Determine the (x, y) coordinate at the center of the cell enclosing the given text.  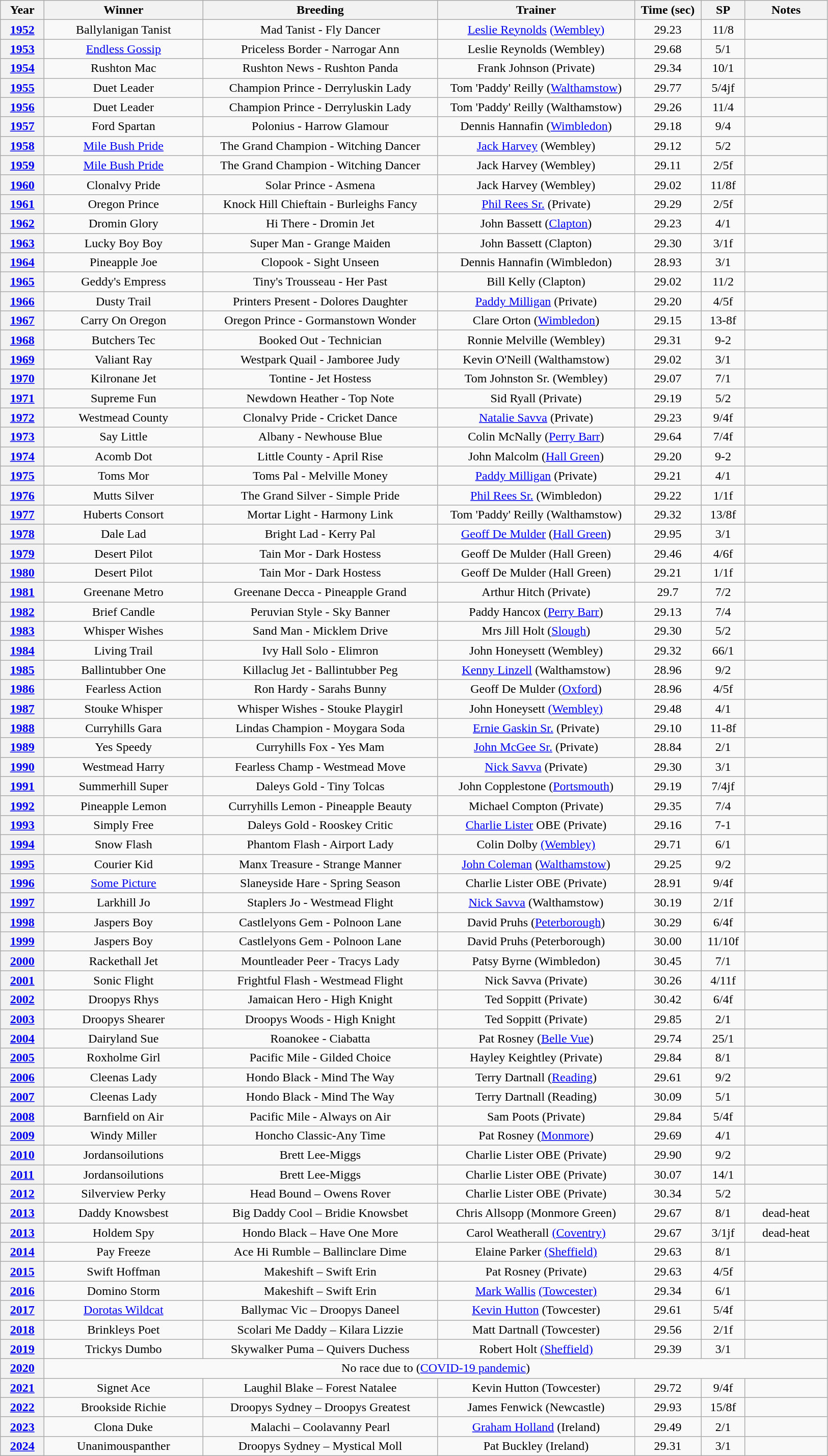
1971 (22, 398)
Toms Pal - Melville Money (320, 476)
2024 (22, 1446)
Valiant Ray (123, 359)
1968 (22, 340)
11-8f (723, 728)
Ballymac Vic – Droopys Daneel (320, 1310)
2014 (22, 1252)
1999 (22, 942)
Greenane Metro (123, 592)
1987 (22, 709)
Roxholme Girl (123, 1058)
Ernie Gaskin Sr. (Private) (536, 728)
Pat Rosney (Belle Vue) (536, 1038)
2011 (22, 1174)
13/8f (723, 514)
Killaclug Jet - Ballintubber Peg (320, 670)
1997 (22, 903)
Whisper Wishes (123, 631)
Chris Allsopp (Monmore Green) (536, 1213)
Rushton Mac (123, 68)
James Fenwick (Newcastle) (536, 1407)
2002 (22, 1000)
Stouke Whisper (123, 709)
1972 (22, 418)
Scolari Me Daddy – Kilara Lizzie (320, 1330)
1981 (22, 592)
Ballylanigan Tanist (123, 30)
Brinkleys Poet (123, 1330)
Paddy Hancox (Perry Barr) (536, 612)
Albany - Newhouse Blue (320, 437)
1974 (22, 456)
Dusty Trail (123, 301)
1970 (22, 379)
1976 (22, 495)
Bill Kelly (Clapton) (536, 282)
1993 (22, 825)
29.46 (667, 553)
Living Trail (123, 651)
Solar Prince - Asmena (320, 185)
30.00 (667, 942)
John Copplestone (Portsmouth) (536, 786)
2021 (22, 1388)
1952 (22, 30)
2008 (22, 1116)
No race due to (COVID-19 pandemic) (436, 1368)
1986 (22, 689)
30.42 (667, 1000)
Polonius - Harrow Glamour (320, 126)
Supreme Fun (123, 398)
Little County - April Rise (320, 456)
2019 (22, 1349)
Say Little (123, 437)
Silverview Perky (123, 1194)
1973 (22, 437)
29.90 (667, 1155)
Dorotas Wildcat (123, 1310)
11/8 (723, 30)
Jamaican Hero - High Knight (320, 1000)
1964 (22, 263)
2022 (22, 1407)
Priceless Border - Narrogar Ann (320, 49)
Ace Hi Rumble – Ballinclare Dime (320, 1252)
1984 (22, 651)
7-1 (723, 825)
29.35 (667, 805)
1978 (22, 534)
Dairyland Sue (123, 1038)
29.64 (667, 437)
Staplers Jo - Westmead Flight (320, 903)
SP (723, 10)
John McGee Sr. (Private) (536, 747)
Holdem Spy (123, 1233)
Kilronane Jet (123, 379)
Acomb Dot (123, 456)
Trickys Dumbo (123, 1349)
Pat Buckley (Ireland) (536, 1446)
Carol Weatherall (Coventry) (536, 1233)
Michael Compton (Private) (536, 805)
11/8f (723, 185)
Super Man - Grange Maiden (320, 243)
Lindas Champion - Moygara Soda (320, 728)
2006 (22, 1077)
Curryhills Fox - Yes Mam (320, 747)
3/1f (723, 243)
29.15 (667, 321)
Dromin Glory (123, 223)
Mark Wallis (Towcester) (536, 1291)
Pat Rosney (Private) (536, 1271)
Winner (123, 10)
Robert Holt (Sheffield) (536, 1349)
Graham Holland (Ireland) (536, 1426)
30.45 (667, 961)
Droopys Shearer (123, 1019)
Mad Tanist - Fly Dancer (320, 30)
Droopys Sydney – Mystical Moll (320, 1446)
Yes Speedy (123, 747)
Frank Johnson (Private) (536, 68)
2023 (22, 1426)
Hayley Keightley (Private) (536, 1058)
Pineapple Joe (123, 263)
29.71 (667, 844)
2010 (22, 1155)
Oregon Prince (123, 204)
29.25 (667, 864)
Big Daddy Cool – Bridie Knowsbet (320, 1213)
Droopys Woods - High Knight (320, 1019)
1991 (22, 786)
28.84 (667, 747)
1990 (22, 767)
2005 (22, 1058)
Ford Spartan (123, 126)
2007 (22, 1097)
1982 (22, 612)
Nick Savva (Walthamstow) (536, 903)
29.12 (667, 146)
Clonalvy Pride - Cricket Dance (320, 418)
Rackethall Jet (123, 961)
29.10 (667, 728)
Patsy Byrne (Wimbledon) (536, 961)
2004 (22, 1038)
Peruvian Style - Sky Banner (320, 612)
1988 (22, 728)
1977 (22, 514)
Windy Miller (123, 1135)
Mutts Silver (123, 495)
1985 (22, 670)
Tiny's Trousseau - Her Past (320, 282)
Phil Rees Sr. (Private) (536, 204)
1963 (22, 243)
Ballintubber One (123, 670)
Rushton News - Rushton Panda (320, 68)
Mountleader Peer - Tracys Lady (320, 961)
Trainer (536, 10)
9/4 (723, 126)
7/4jf (723, 786)
Breeding (320, 10)
2009 (22, 1135)
11/10f (723, 942)
2020 (22, 1368)
29.13 (667, 612)
4/6f (723, 553)
Curryhills Gara (123, 728)
Westmead Harry (123, 767)
Slaneyside Hare - Spring Season (320, 883)
29.39 (667, 1349)
Pacific Mile - Always on Air (320, 1116)
1955 (22, 88)
1975 (22, 476)
John Malcolm (Hall Green) (536, 456)
Elaine Parker (Sheffield) (536, 1252)
1979 (22, 553)
Courier Kid (123, 864)
Endless Gossip (123, 49)
Pay Freeze (123, 1252)
28.93 (667, 263)
Honcho Classic-Any Time (320, 1135)
Knock Hill Chieftain - Burleighs Fancy (320, 204)
Matt Dartnall (Towcester) (536, 1330)
Domino Storm (123, 1291)
5/4jf (723, 88)
Whisper Wishes - Stouke Playgirl (320, 709)
Westpark Quail - Jamboree Judy (320, 359)
Hondo Black – Have One More (320, 1233)
29.26 (667, 107)
7/4f (723, 437)
Skywalker Puma – Quivers Duchess (320, 1349)
1962 (22, 223)
Summerhill Super (123, 786)
29.69 (667, 1135)
Larkhill Jo (123, 903)
Arthur Hitch (Private) (536, 592)
Kenny Linzell (Walthamstow) (536, 670)
Daleys Gold - Rooskey Critic (320, 825)
Tom Johnston Sr. (Wembley) (536, 379)
29.7 (667, 592)
29.68 (667, 49)
30.09 (667, 1097)
Frightful Flash - Westmead Flight (320, 980)
1958 (22, 146)
1967 (22, 321)
15/8f (723, 1407)
Ronnie Melville (Wembley) (536, 340)
Laughil Blake – Forest Natalee (320, 1388)
Sonic Flight (123, 980)
11/2 (723, 282)
29.11 (667, 165)
11/4 (723, 107)
Daleys Gold - Tiny Tolcas (320, 786)
Dale Lad (123, 534)
29.85 (667, 1019)
14/1 (723, 1174)
Oregon Prince - Gormanstown Wonder (320, 321)
29.07 (667, 379)
29.77 (667, 88)
30.34 (667, 1194)
Sid Ryall (Private) (536, 398)
1954 (22, 68)
1996 (22, 883)
2001 (22, 980)
1965 (22, 282)
Notes (786, 10)
1966 (22, 301)
Droopys Rhys (123, 1000)
Ivy Hall Solo - Elimron (320, 651)
Unanimouspanther (123, 1446)
29.48 (667, 709)
29.93 (667, 1407)
3/1jf (723, 1233)
John Coleman (Walthamstow) (536, 864)
29.74 (667, 1038)
Fearless Action (123, 689)
Westmead County (123, 418)
The Grand Silver - Simple Pride (320, 495)
Time (sec) (667, 10)
1980 (22, 573)
Newdown Heather - Top Note (320, 398)
Carry On Oregon (123, 321)
1989 (22, 747)
2012 (22, 1194)
2016 (22, 1291)
Clare Orton (Wimbledon) (536, 321)
Booked Out - Technician (320, 340)
2000 (22, 961)
Colin McNally (Perry Barr) (536, 437)
Manx Treasure - Strange Manner (320, 864)
Phil Rees Sr. (Wimbledon) (536, 495)
2017 (22, 1310)
1995 (22, 864)
4/11f (723, 980)
10/1 (723, 68)
Clopook - Sight Unseen (320, 263)
Bright Lad - Kerry Pal (320, 534)
Signet Ace (123, 1388)
Huberts Consort (123, 514)
29.56 (667, 1330)
Lucky Boy Boy (123, 243)
Pat Rosney (Monmore) (536, 1135)
Butchers Tec (123, 340)
30.26 (667, 980)
13-8f (723, 321)
Hi There - Dromin Jet (320, 223)
1969 (22, 359)
Head Bound – Owens Rover (320, 1194)
1956 (22, 107)
1992 (22, 805)
Colin Dolby (Wembley) (536, 844)
Malachi – Coolavanny Pearl (320, 1426)
Mrs Jill Holt (Slough) (536, 631)
Year (22, 10)
Phantom Flash - Airport Lady (320, 844)
29.49 (667, 1426)
Tontine - Jet Hostess (320, 379)
Geddy's Empress (123, 282)
Geoff De Mulder (Oxford) (536, 689)
29.72 (667, 1388)
Ron Hardy - Sarahs Bunny (320, 689)
Brookside Richie (123, 1407)
1953 (22, 49)
1960 (22, 185)
Sam Poots (Private) (536, 1116)
1959 (22, 165)
1998 (22, 922)
Fearless Champ - Westmead Move (320, 767)
Mortar Light - Harmony Link (320, 514)
29.18 (667, 126)
30.19 (667, 903)
Clona Duke (123, 1426)
25/1 (723, 1038)
Kevin O'Neill (Walthamstow) (536, 359)
29.22 (667, 495)
Printers Present - Dolores Daughter (320, 301)
1957 (22, 126)
30.07 (667, 1174)
Droopys Sydney – Droopys Greatest (320, 1407)
Pineapple Lemon (123, 805)
Snow Flash (123, 844)
30.29 (667, 922)
1994 (22, 844)
Clonalvy Pride (123, 185)
Simply Free (123, 825)
Pacific Mile - Gilded Choice (320, 1058)
Daddy Knowsbest (123, 1213)
29.29 (667, 204)
1961 (22, 204)
Sand Man - Micklem Drive (320, 631)
Toms Mor (123, 476)
Greenane Decca - Pineapple Grand (320, 592)
Swift Hoffman (123, 1271)
29.16 (667, 825)
28.91 (667, 883)
7/2 (723, 592)
2015 (22, 1271)
2003 (22, 1019)
Natalie Savva (Private) (536, 418)
Curryhills Lemon - Pineapple Beauty (320, 805)
1983 (22, 631)
29.95 (667, 534)
Barnfield on Air (123, 1116)
Roanokee - Ciabatta (320, 1038)
Brief Candle (123, 612)
66/1 (723, 651)
2018 (22, 1330)
Some Picture (123, 883)
